Return the [x, y] coordinate for the center point of the cell that contains the specified text.  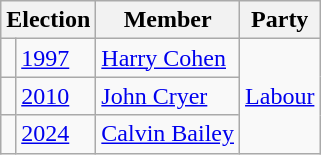
2024 [56, 134]
Harry Cohen [168, 58]
Party [280, 20]
John Cryer [168, 96]
1997 [56, 58]
2010 [56, 96]
Election [48, 20]
Member [168, 20]
Calvin Bailey [168, 134]
Labour [280, 96]
